Determine the [x, y] coordinate at the center of the cell enclosing the given text.  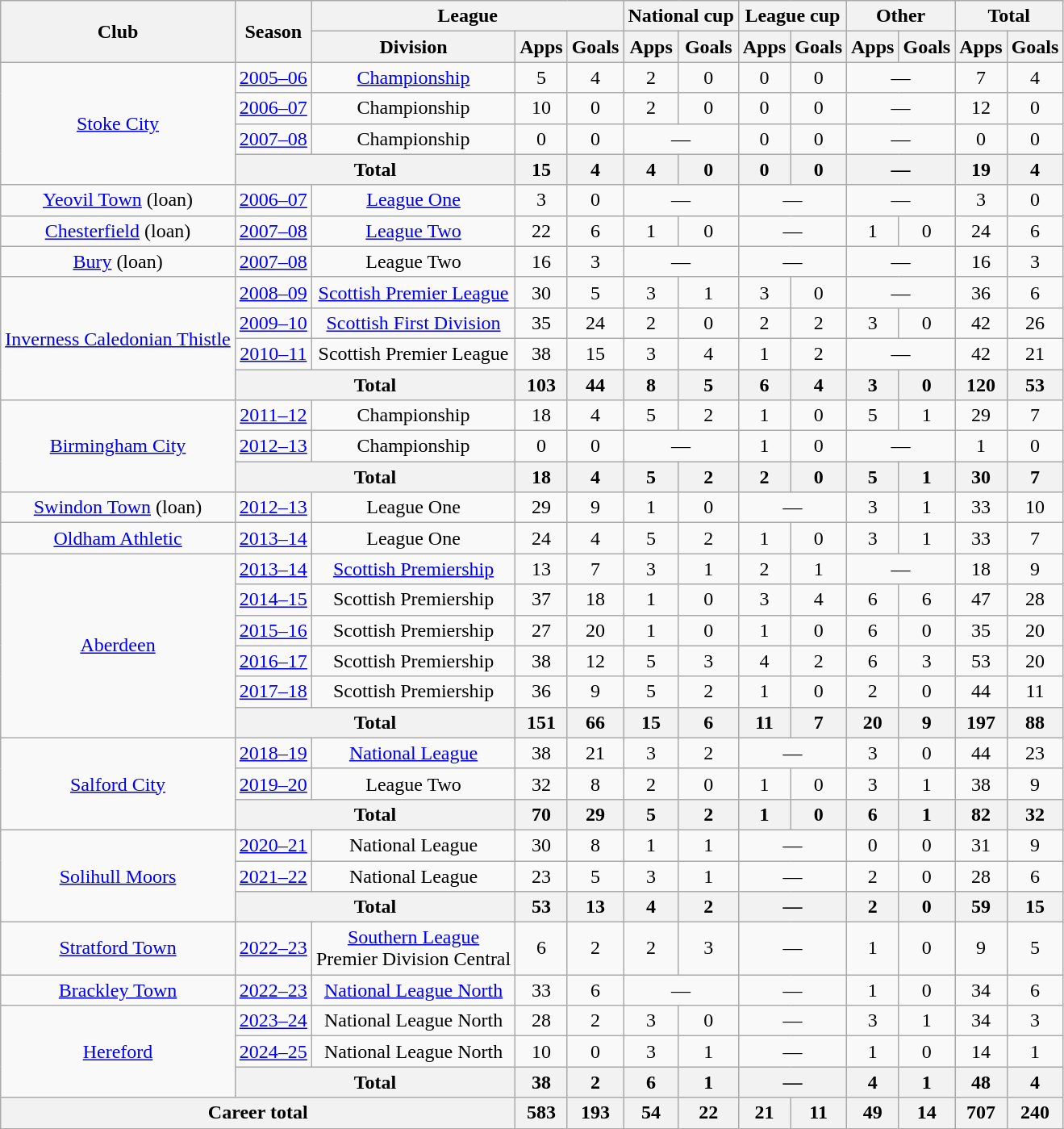
Yeovil Town (loan) [118, 200]
2023–24 [273, 1021]
88 [1035, 722]
49 [873, 1113]
2009–10 [273, 323]
707 [981, 1113]
59 [981, 907]
Stratford Town [118, 949]
Scottish First Division [413, 323]
Hereford [118, 1052]
240 [1035, 1113]
120 [981, 385]
2021–22 [273, 876]
70 [541, 814]
Season [273, 31]
Bury (loan) [118, 261]
2024–25 [273, 1052]
2011–12 [273, 416]
583 [541, 1113]
82 [981, 814]
2019–20 [273, 784]
151 [541, 722]
2016–17 [273, 661]
66 [595, 722]
League cup [792, 16]
2005–06 [273, 77]
Aberdeen [118, 646]
Club [118, 31]
2014–15 [273, 600]
48 [981, 1082]
27 [541, 630]
Other [901, 16]
193 [595, 1113]
League [468, 16]
2015–16 [273, 630]
Career total [258, 1113]
Chesterfield (loan) [118, 231]
Brackley Town [118, 990]
103 [541, 385]
Oldham Athletic [118, 538]
2017–18 [273, 692]
2008–09 [273, 292]
2018–19 [273, 753]
19 [981, 169]
Birmingham City [118, 446]
Division [413, 47]
Stoke City [118, 123]
National cup [681, 16]
197 [981, 722]
37 [541, 600]
Swindon Town (loan) [118, 508]
Salford City [118, 784]
Solihull Moors [118, 876]
2010–11 [273, 353]
54 [651, 1113]
47 [981, 600]
26 [1035, 323]
31 [981, 845]
Inverness Caledonian Thistle [118, 338]
Southern LeaguePremier Division Central [413, 949]
2020–21 [273, 845]
